For the text-containing cell, return its midpoint in (X, Y) coordinate format. 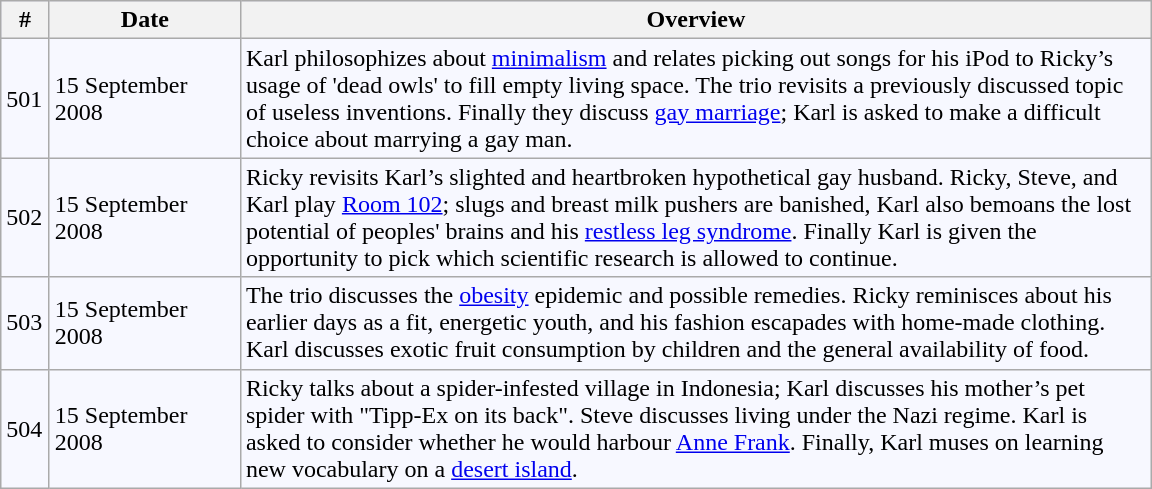
504 (26, 428)
503 (26, 323)
Overview (696, 20)
Date (144, 20)
501 (26, 98)
# (26, 20)
502 (26, 218)
